Return [X, Y] of the center of cell containing provided text 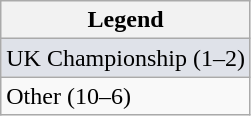
Legend [126, 20]
Other (10–6) [126, 96]
UK Championship (1–2) [126, 58]
